From the cell containing the given text, extract its center point as [X, Y] coordinate. 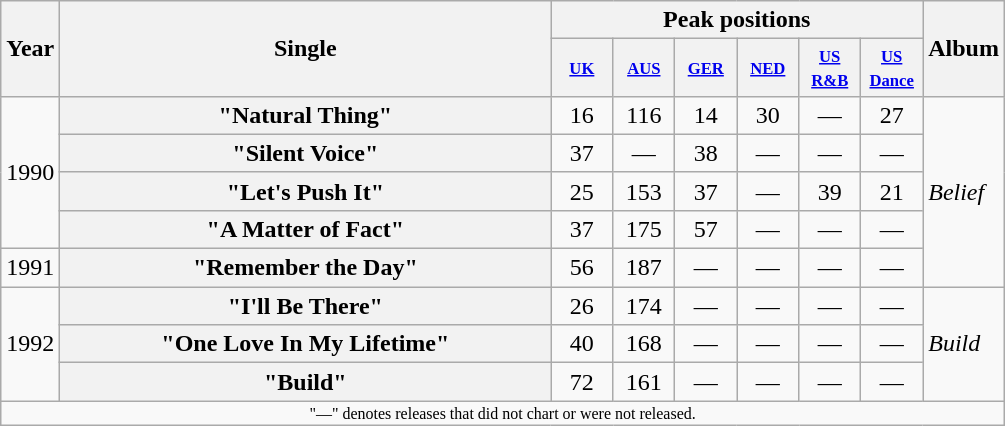
116 [644, 115]
25 [582, 191]
1991 [30, 268]
GER [706, 68]
161 [644, 382]
39 [830, 191]
16 [582, 115]
174 [644, 306]
"I'll Be There" [306, 306]
57 [706, 229]
Year [30, 49]
187 [644, 268]
21 [892, 191]
168 [644, 344]
72 [582, 382]
14 [706, 115]
AUS [644, 68]
"A Matter of Fact" [306, 229]
Peak positions [737, 20]
"Silent Voice" [306, 153]
153 [644, 191]
UK [582, 68]
"Let's Push It" [306, 191]
"Remember the Day" [306, 268]
38 [706, 153]
26 [582, 306]
1992 [30, 344]
NED [768, 68]
27 [892, 115]
175 [644, 229]
Single [306, 49]
US Dance [892, 68]
56 [582, 268]
Build [964, 344]
30 [768, 115]
1990 [30, 172]
"Build" [306, 382]
"Natural Thing" [306, 115]
"—" denotes releases that did not chart or were not released. [503, 413]
US R&B [830, 68]
40 [582, 344]
Belief [964, 191]
"One Love In My Lifetime" [306, 344]
Album [964, 49]
